Identify which cell holds the provided text, then report its (X, Y) central coordinate. 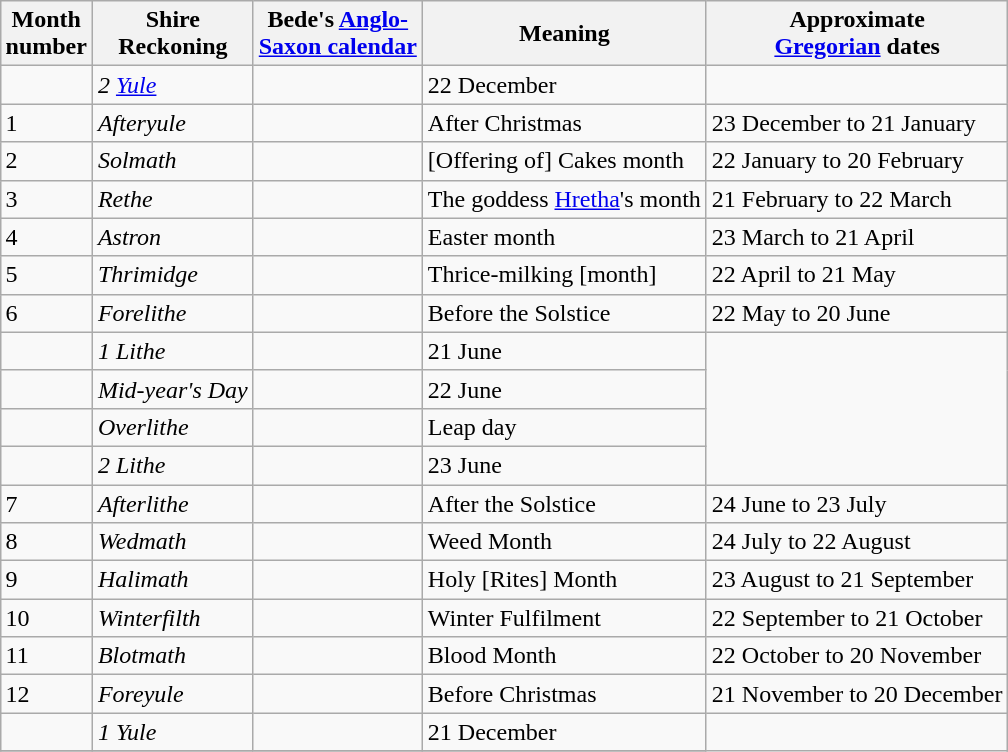
Holy [Rites] Month (564, 580)
Winterfilth (172, 618)
2 (46, 161)
21 December (564, 732)
24 July to 22 August (857, 542)
Afterlithe (172, 503)
After Christmas (564, 123)
Wedmath (172, 542)
8 (46, 542)
22 June (564, 389)
22 December (564, 85)
23 December to 21 January (857, 123)
Overlithe (172, 427)
Leap day (564, 427)
Weed Month (564, 542)
1 Yule (172, 732)
22 January to 20 February (857, 161)
4 (46, 237)
24 June to 23 July (857, 503)
9 (46, 580)
Mid-year's Day (172, 389)
Forelithe (172, 313)
2 Lithe (172, 465)
1 (46, 123)
Monthnumber (46, 34)
Easter month (564, 237)
Before the Solstice (564, 313)
Blood Month (564, 656)
11 (46, 656)
1 Lithe (172, 351)
Halimath (172, 580)
Winter Fulfilment (564, 618)
Blotmath (172, 656)
21 June (564, 351)
The goddess Hretha's month (564, 199)
21 February to 22 March (857, 199)
3 (46, 199)
Approximate Gregorian dates (857, 34)
22 October to 20 November (857, 656)
[Offering of] Cakes month (564, 161)
22 September to 21 October (857, 618)
Bede's Anglo-Saxon calendar (338, 34)
5 (46, 275)
6 (46, 313)
Thrice-milking [month] (564, 275)
21 November to 20 December (857, 694)
23 June (564, 465)
Thrimidge (172, 275)
Astron (172, 237)
22 May to 20 June (857, 313)
Afteryule (172, 123)
ShireReckoning (172, 34)
Meaning (564, 34)
10 (46, 618)
2 Yule (172, 85)
Rethe (172, 199)
Solmath (172, 161)
Foreyule (172, 694)
Before Christmas (564, 694)
23 August to 21 September (857, 580)
7 (46, 503)
After the Solstice (564, 503)
12 (46, 694)
23 March to 21 April (857, 237)
22 April to 21 May (857, 275)
